Provide the [X, Y] coordinate of the cell's center where the given text is located.  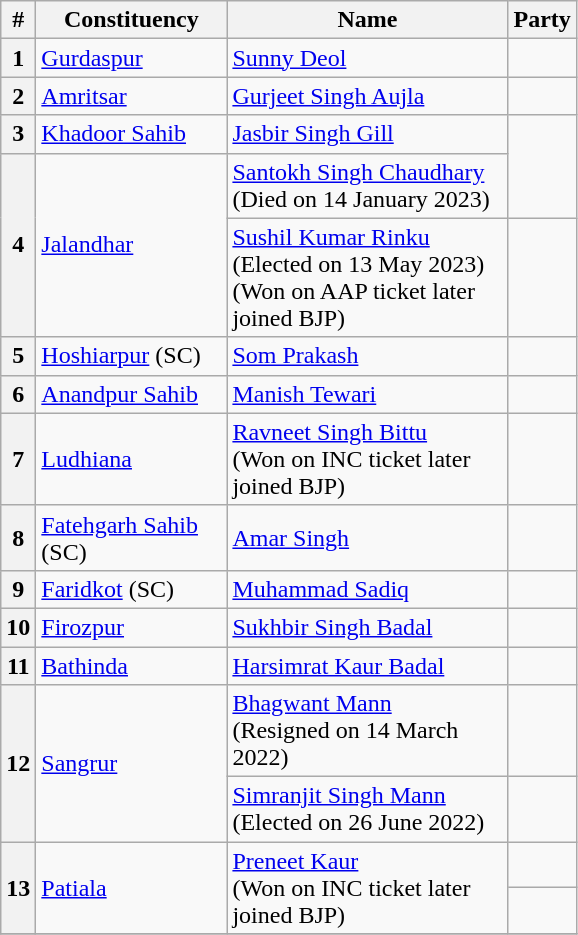
Manish Tewari [368, 394]
7 [18, 459]
10 [18, 627]
Jalandhar [132, 245]
Bhagwant Mann(Resigned on 14 March 2022) [368, 731]
Constituency [132, 20]
Bathinda [132, 665]
Ludhiana [132, 459]
5 [18, 356]
Amar Singh [368, 538]
Sukhbir Singh Badal [368, 627]
Muhammad Sadiq [368, 589]
8 [18, 538]
4 [18, 245]
11 [18, 665]
Party [542, 20]
Jasbir Singh Gill [368, 134]
Simranjit Singh Mann(Elected on 26 June 2022) [368, 810]
2 [18, 96]
Sunny Deol [368, 58]
Gurjeet Singh Aujla [368, 96]
Harsimrat Kaur Badal [368, 665]
Anandpur Sahib [132, 394]
Sangrur [132, 764]
Ravneet Singh Bittu(Won on INC ticket later joined BJP) [368, 459]
Amritsar [132, 96]
# [18, 20]
Sushil Kumar Rinku(Elected on 13 May 2023)(Won on AAP ticket later joined BJP) [368, 278]
Som Prakash [368, 356]
3 [18, 134]
Name [368, 20]
Khadoor Sahib [132, 134]
Firozpur [132, 627]
Preneet Kaur (Won on INC ticket later joined BJP) [368, 888]
Patiala [132, 888]
Hoshiarpur (SC) [132, 356]
12 [18, 764]
1 [18, 58]
Fatehgarh Sahib (SC) [132, 538]
13 [18, 888]
Faridkot (SC) [132, 589]
Gurdaspur [132, 58]
6 [18, 394]
9 [18, 589]
Santokh Singh Chaudhary(Died on 14 January 2023) [368, 186]
